Output the (x, y) coordinate of the center of the cell containing the given text.  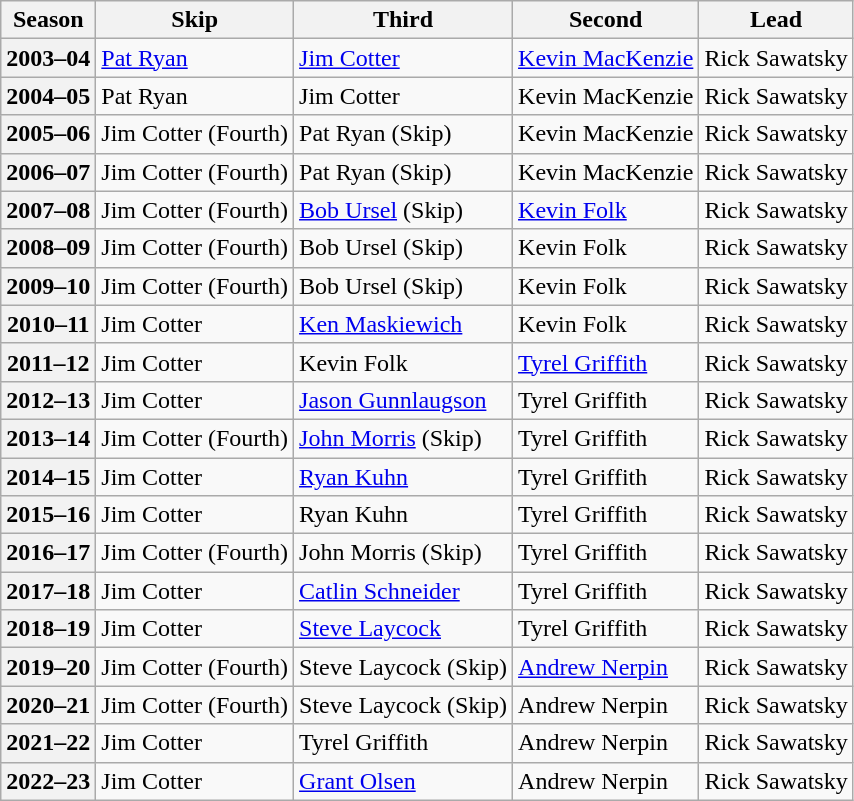
Steve Laycock (404, 629)
2014–15 (48, 477)
2004–05 (48, 96)
2019–20 (48, 667)
2008–09 (48, 248)
2017–18 (48, 591)
Catlin Schneider (404, 591)
Second (606, 20)
2013–14 (48, 438)
2006–07 (48, 172)
Season (48, 20)
2021–22 (48, 743)
2011–12 (48, 362)
Lead (776, 20)
2020–21 (48, 705)
2015–16 (48, 515)
2007–08 (48, 210)
Ken Maskiewich (404, 324)
2010–11 (48, 324)
2005–06 (48, 134)
Grant Olsen (404, 781)
2012–13 (48, 400)
2022–23 (48, 781)
Third (404, 20)
2016–17 (48, 553)
2018–19 (48, 629)
2003–04 (48, 58)
Jason Gunnlaugson (404, 400)
Skip (195, 20)
2009–10 (48, 286)
